Pinpoint the cell where the given text exists, returning its [x, y] midpoint coordinate. 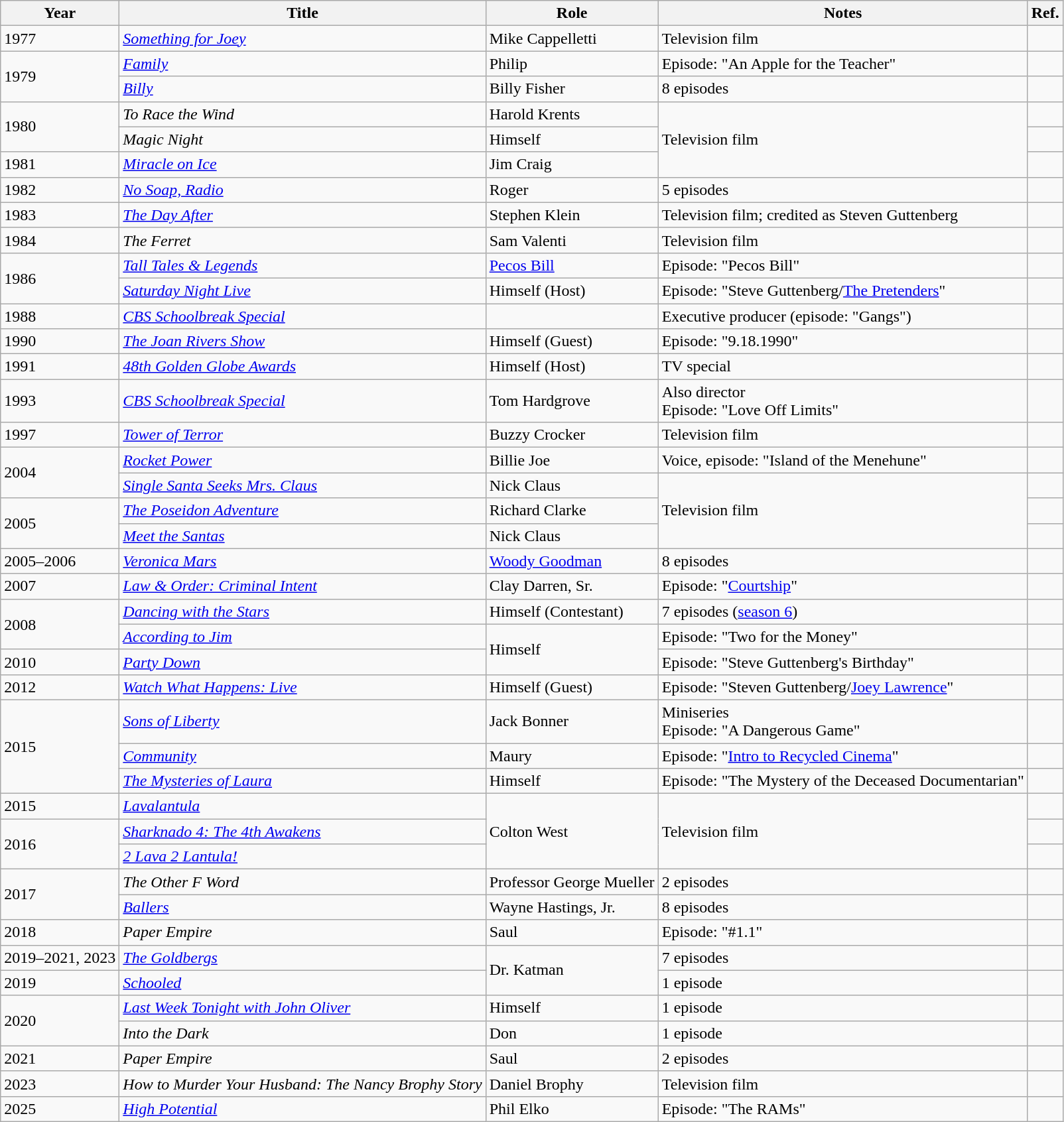
Episode: "Steve Guttenberg's Birthday" [842, 662]
Law & Order: Criminal Intent [302, 586]
Episode: "Courtship" [842, 586]
7 episodes [842, 958]
Episode: "The Mystery of the Deceased Documentarian" [842, 781]
Schooled [302, 983]
1991 [60, 367]
48th Golden Globe Awards [302, 367]
Miracle on Ice [302, 164]
Magic Night [302, 139]
Veronica Mars [302, 561]
Meet the Santas [302, 536]
Daniel Brophy [572, 1084]
2012 [60, 687]
Roger [572, 190]
Episode: "Steve Guttenberg/The Pretenders" [842, 290]
Last Week Tonight with John Oliver [302, 1008]
1977 [60, 38]
The Mysteries of Laura [302, 781]
Lavalantula [302, 806]
The Poseidon Adventure [302, 511]
1980 [60, 127]
The Goldbergs [302, 958]
2017 [60, 895]
Voice, episode: "Island of the Menehune" [842, 460]
MiniseriesEpisode: "A Dangerous Game" [842, 721]
Episode: "Two for the Money" [842, 637]
Clay Darren, Sr. [572, 586]
TV special [842, 367]
Year [60, 13]
1993 [60, 401]
1983 [60, 215]
Community [302, 755]
Watch What Happens: Live [302, 687]
1979 [60, 76]
1982 [60, 190]
2008 [60, 624]
Party Down [302, 662]
Tom Hardgrove [572, 401]
2005 [60, 523]
Dr. Katman [572, 970]
Notes [842, 13]
High Potential [302, 1109]
Maury [572, 755]
Tall Tales & Legends [302, 265]
Into the Dark [302, 1033]
Ref. [1045, 13]
No Soap, Radio [302, 190]
Ballers [302, 907]
2004 [60, 473]
Pecos Bill [572, 265]
Richard Clarke [572, 511]
Episode: "9.18.1990" [842, 342]
Tower of Terror [302, 435]
2005–2006 [60, 561]
Episode: "Steven Guttenberg/Joey Lawrence" [842, 687]
Jim Craig [572, 164]
Executive producer (episode: "Gangs") [842, 316]
Billy Fisher [572, 89]
2025 [60, 1109]
Sons of Liberty [302, 721]
Episode: "#1.1" [842, 932]
Episode: "Intro to Recycled Cinema" [842, 755]
2010 [60, 662]
Colton West [572, 832]
Episode: "Pecos Bill" [842, 265]
Wayne Hastings, Jr. [572, 907]
Sharknado 4: The 4th Awakens [302, 832]
Something for Joey [302, 38]
Rocket Power [302, 460]
Episode: "The RAMs" [842, 1109]
Phil Elko [572, 1109]
Also directorEpisode: "Love Off Limits" [842, 401]
2021 [60, 1058]
Family [302, 64]
Saturday Night Live [302, 290]
1981 [60, 164]
2023 [60, 1084]
1986 [60, 278]
Buzzy Crocker [572, 435]
Stephen Klein [572, 215]
2007 [60, 586]
7 episodes (season 6) [842, 611]
According to Jim [302, 637]
Episode: "An Apple for the Teacher" [842, 64]
1988 [60, 316]
Billy [302, 89]
Television film; credited as Steven Guttenberg [842, 215]
Single Santa Seeks Mrs. Claus [302, 485]
Don [572, 1033]
2019 [60, 983]
2019–2021, 2023 [60, 958]
Title [302, 13]
Professor George Mueller [572, 882]
The Ferret [302, 240]
The Other F Word [302, 882]
Philip [572, 64]
2016 [60, 844]
5 episodes [842, 190]
To Race the Wind [302, 114]
Woody Goodman [572, 561]
2 Lava 2 Lantula! [302, 857]
Billie Joe [572, 460]
Himself (Contestant) [572, 611]
Harold Krents [572, 114]
Jack Bonner [572, 721]
Mike Cappelletti [572, 38]
The Joan Rivers Show [302, 342]
1984 [60, 240]
Dancing with the Stars [302, 611]
1997 [60, 435]
Role [572, 13]
2020 [60, 1021]
Sam Valenti [572, 240]
How to Murder Your Husband: The Nancy Brophy Story [302, 1084]
2018 [60, 932]
The Day After [302, 215]
1990 [60, 342]
